Locate the cell with the specified text and output its (X, Y) center coordinate. 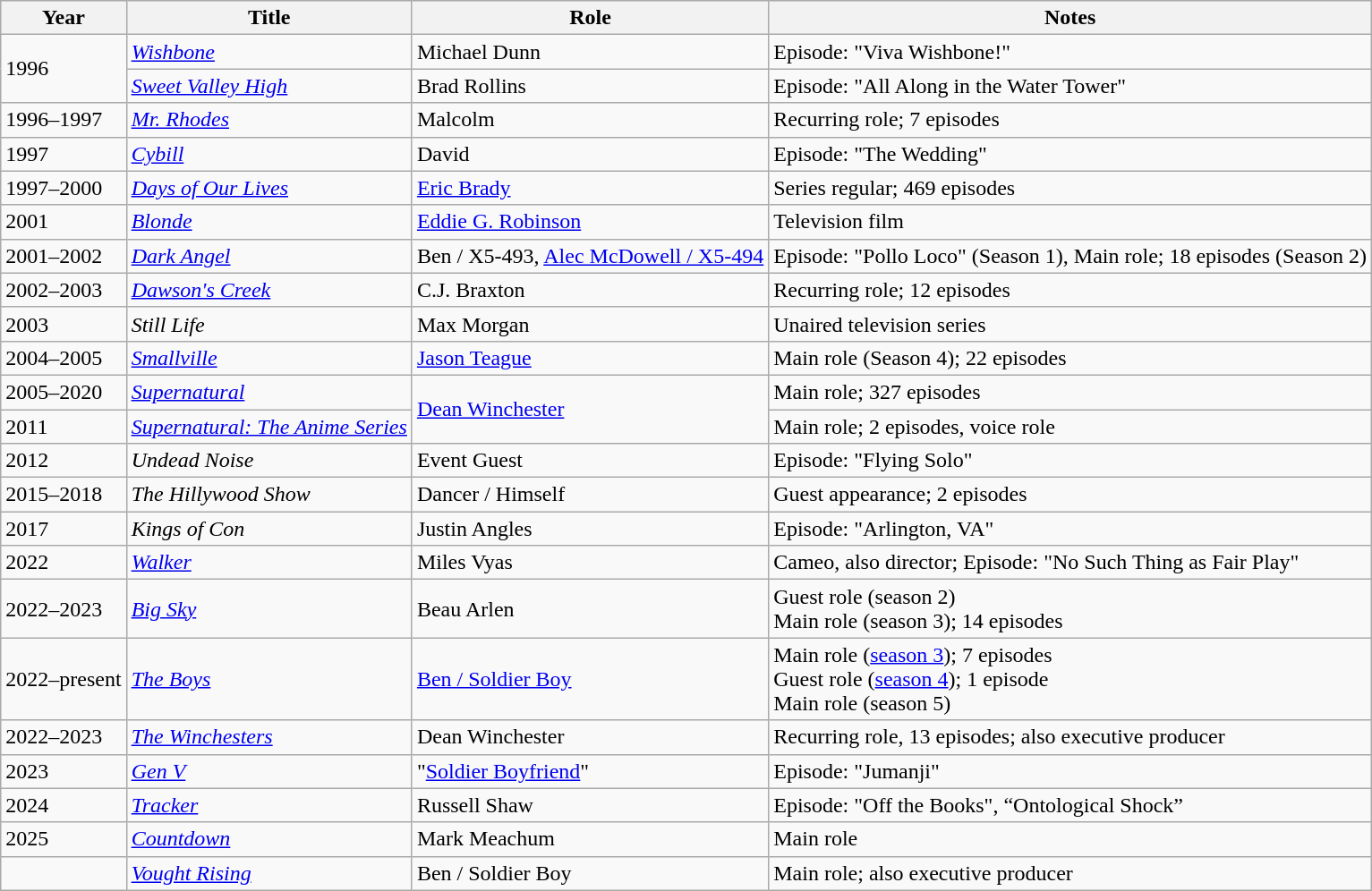
Mark Meachum (590, 839)
Jason Teague (590, 358)
Ben / X5-493, Alec McDowell / X5-494 (590, 256)
2004–2005 (64, 358)
Days of Our Lives (268, 188)
Series regular; 469 episodes (1070, 188)
1997 (64, 154)
2011 (64, 427)
Guest role (season 2)Main role (season 3); 14 episodes (1070, 608)
Sweet Valley High (268, 86)
Tracker (268, 805)
Mr. Rhodes (268, 120)
Dawson's Creek (268, 290)
Vought Rising (268, 873)
Episode: "The Wedding" (1070, 154)
2003 (64, 324)
Kings of Con (268, 529)
Big Sky (268, 608)
Main role; 2 episodes, voice role (1070, 427)
2024 (64, 805)
Episode: "All Along in the Water Tower" (1070, 86)
Role (590, 18)
Miles Vyas (590, 563)
Walker (268, 563)
Still Life (268, 324)
2012 (64, 461)
Eric Brady (590, 188)
Title (268, 18)
Television film (1070, 222)
2015–2018 (64, 495)
The Winchesters (268, 737)
Supernatural (268, 392)
Episode: "Off the Books", “Ontological Shock” (1070, 805)
2017 (64, 529)
2025 (64, 839)
Justin Angles (590, 529)
Episode: "Jumanji" (1070, 771)
Main role (1070, 839)
Cameo, also director; Episode: "No Such Thing as Fair Play" (1070, 563)
Dark Angel (268, 256)
Smallville (268, 358)
Guest appearance; 2 episodes (1070, 495)
1996–1997 (64, 120)
Max Morgan (590, 324)
David (590, 154)
2023 (64, 771)
2005–2020 (64, 392)
Episode: "Arlington, VA" (1070, 529)
2002–2003 (64, 290)
2001 (64, 222)
2022 (64, 563)
1996 (64, 69)
Main role (season 3); 7 episodesGuest role (season 4); 1 episodeMain role (season 5) (1070, 679)
Cybill (268, 154)
Supernatural: The Anime Series (268, 427)
Year (64, 18)
Countdown (268, 839)
Michael Dunn (590, 52)
C.J. Braxton (590, 290)
"Soldier Boyfriend" (590, 771)
Russell Shaw (590, 805)
Event Guest (590, 461)
Gen V (268, 771)
Episode: "Viva Wishbone!" (1070, 52)
Episode: "Flying Solo" (1070, 461)
The Hillywood Show (268, 495)
Recurring role, 13 episodes; also executive producer (1070, 737)
Main role; also executive producer (1070, 873)
Notes (1070, 18)
Eddie G. Robinson (590, 222)
Dancer / Himself (590, 495)
Recurring role; 7 episodes (1070, 120)
Main role (Season 4); 22 episodes (1070, 358)
Wishbone (268, 52)
Brad Rollins (590, 86)
Episode: "Pollo Loco" (Season 1), Main role; 18 episodes (Season 2) (1070, 256)
2001–2002 (64, 256)
Blonde (268, 222)
Undead Noise (268, 461)
Recurring role; 12 episodes (1070, 290)
Main role; 327 episodes (1070, 392)
Unaired television series (1070, 324)
2022–present (64, 679)
Beau Arlen (590, 608)
The Boys (268, 679)
Malcolm (590, 120)
1997–2000 (64, 188)
